Search for the cell housing the specified text and yield its (x, y) center coordinate. 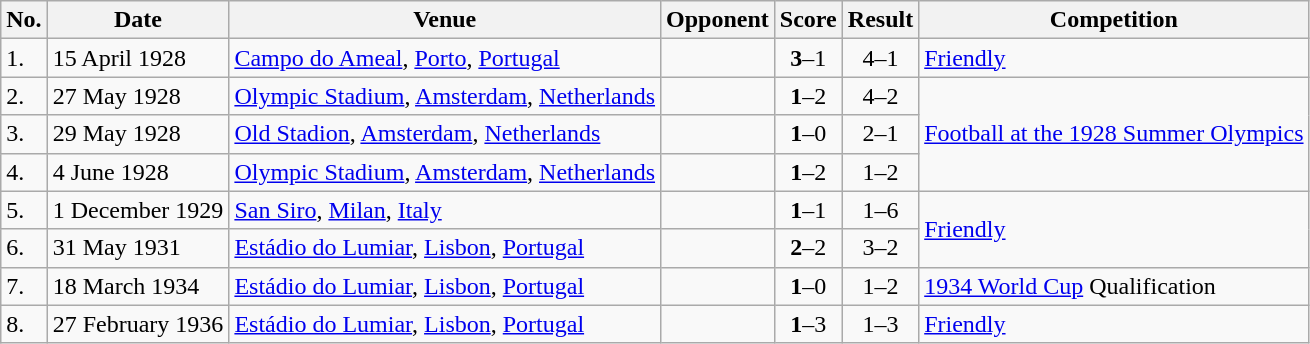
Football at the 1928 Summer Olympics (1114, 134)
Venue (445, 20)
Opponent (718, 20)
3–2 (880, 248)
4–1 (880, 58)
Competition (1114, 20)
2. (24, 96)
8. (24, 324)
4. (24, 172)
Campo do Ameal, Porto, Portugal (445, 58)
4 June 1928 (138, 172)
29 May 1928 (138, 134)
San Siro, Milan, Italy (445, 210)
1934 World Cup Qualification (1114, 286)
1. (24, 58)
6. (24, 248)
2–1 (880, 134)
1–6 (880, 210)
5. (24, 210)
27 May 1928 (138, 96)
4–2 (880, 96)
31 May 1931 (138, 248)
No. (24, 20)
1–1 (808, 210)
27 February 1936 (138, 324)
7. (24, 286)
Score (808, 20)
Result (880, 20)
15 April 1928 (138, 58)
Date (138, 20)
3. (24, 134)
Old Stadion, Amsterdam, Netherlands (445, 134)
18 March 1934 (138, 286)
2–2 (808, 248)
1 December 1929 (138, 210)
3–1 (808, 58)
